Determine the (X, Y) coordinate at the center of the cell enclosing the given text.  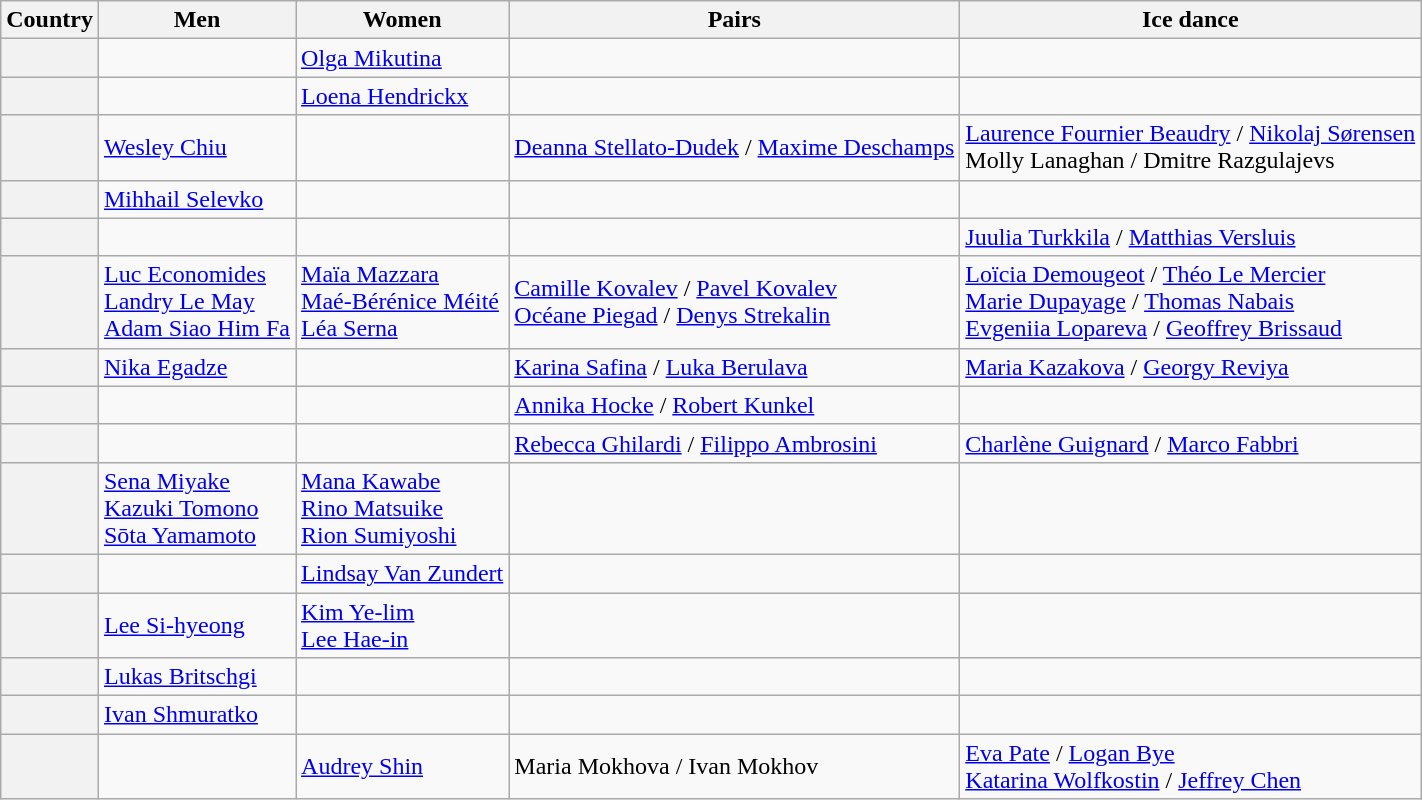
Mana KawabeRino MatsuikeRion Sumiyoshi (402, 508)
Camille Kovalev / Pavel KovalevOcéane Piegad / Denys Strekalin (734, 302)
Deanna Stellato-Dudek / Maxime Deschamps (734, 148)
Sena MiyakeKazuki TomonoSōta Yamamoto (196, 508)
Nika Egadze (196, 367)
Mihhail Selevko (196, 199)
Lukas Britschgi (196, 677)
Ivan Shmuratko (196, 715)
Lindsay Van Zundert (402, 573)
Country (50, 20)
Rebecca Ghilardi / Filippo Ambrosini (734, 443)
Annika Hocke / Robert Kunkel (734, 405)
Men (196, 20)
Olga Mikutina (402, 58)
Juulia Turkkila / Matthias Versluis (1190, 237)
Loena Hendrickx (402, 96)
Maria Kazakova / Georgy Reviya (1190, 367)
Eva Pate / Logan ByeKatarina Wolfkostin / Jeffrey Chen (1190, 766)
Maria Mokhova / Ivan Mokhov (734, 766)
Loïcia Demougeot / Théo Le MercierMarie Dupayage / Thomas NabaisEvgeniia Lopareva / Geoffrey Brissaud (1190, 302)
Audrey Shin (402, 766)
Karina Safina / Luka Berulava (734, 367)
Kim Ye-limLee Hae-in (402, 624)
Ice dance (1190, 20)
Charlène Guignard / Marco Fabbri (1190, 443)
Lee Si-hyeong (196, 624)
Pairs (734, 20)
Maïa MazzaraMaé-Bérénice MéitéLéa Serna (402, 302)
Wesley Chiu (196, 148)
Laurence Fournier Beaudry / Nikolaj SørensenMolly Lanaghan / Dmitre Razgulajevs (1190, 148)
Women (402, 20)
Luc EconomidesLandry Le MayAdam Siao Him Fa (196, 302)
